Extract the (x, y) coordinate from the center of the cell holding the provided text.  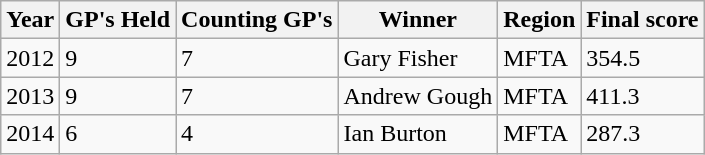
Ian Burton (418, 134)
Andrew Gough (418, 96)
6 (118, 134)
287.3 (642, 134)
Winner (418, 20)
354.5 (642, 58)
Region (540, 20)
2013 (30, 96)
2012 (30, 58)
Year (30, 20)
GP's Held (118, 20)
4 (257, 134)
2014 (30, 134)
Final score (642, 20)
Counting GP's (257, 20)
411.3 (642, 96)
Gary Fisher (418, 58)
